Extract the [X, Y] coordinate from the center of the cell holding the provided text.  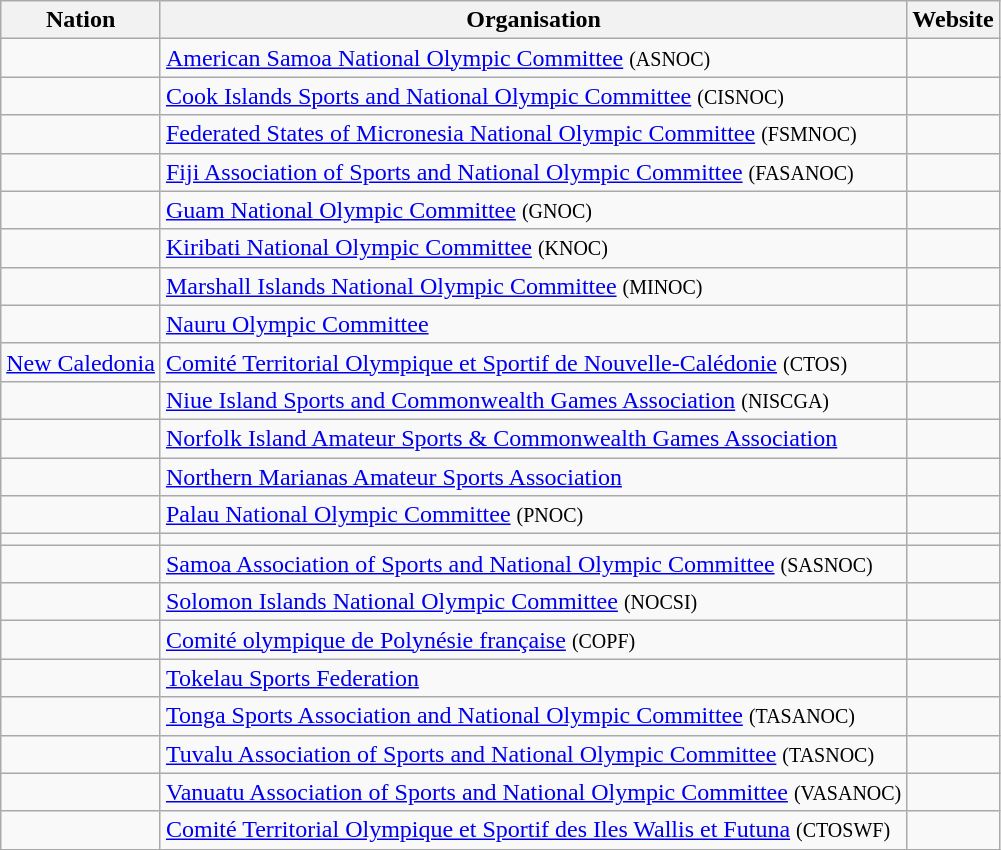
Niue Island Sports and Commonwealth Games Association (NISCGA) [533, 400]
Palau National Olympic Committee (PNOC) [533, 515]
Nation [81, 20]
New Caledonia [81, 362]
American Samoa National Olympic Committee (ASNOC) [533, 58]
Tonga Sports Association and National Olympic Committee (TASANOC) [533, 716]
Federated States of Micronesia National Olympic Committee (FSMNOC) [533, 134]
Kiribati National Olympic Committee (KNOC) [533, 248]
Website [953, 20]
Cook Islands Sports and National Olympic Committee (CISNOC) [533, 96]
Solomon Islands National Olympic Committee (NOCSI) [533, 602]
Samoa Association of Sports and National Olympic Committee (SASNOC) [533, 564]
Vanuatu Association of Sports and National Olympic Committee (VASANOC) [533, 792]
Organisation [533, 20]
Tuvalu Association of Sports and National Olympic Committee (TASNOC) [533, 754]
Comité Territorial Olympique et Sportif des Iles Wallis et Futuna (CTOSWF) [533, 830]
Comité Territorial Olympique et Sportif de Nouvelle-Calédonie (CTOS) [533, 362]
Tokelau Sports Federation [533, 678]
Northern Marianas Amateur Sports Association [533, 477]
Norfolk Island Amateur Sports & Commonwealth Games Association [533, 438]
Fiji Association of Sports and National Olympic Committee (FASANOC) [533, 172]
Marshall Islands National Olympic Committee (MINOC) [533, 286]
Nauru Olympic Committee [533, 324]
Comité olympique de Polynésie française (COPF) [533, 640]
Guam National Olympic Committee (GNOC) [533, 210]
